Locate the cell with the specified text and output its (x, y) center coordinate. 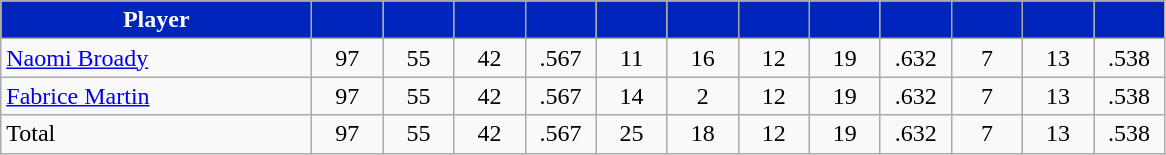
16 (702, 58)
Player (156, 20)
Naomi Broady (156, 58)
11 (632, 58)
14 (632, 96)
25 (632, 134)
Fabrice Martin (156, 96)
18 (702, 134)
2 (702, 96)
Total (156, 134)
